Extract the [x, y] coordinate from the center of the cell holding the provided text.  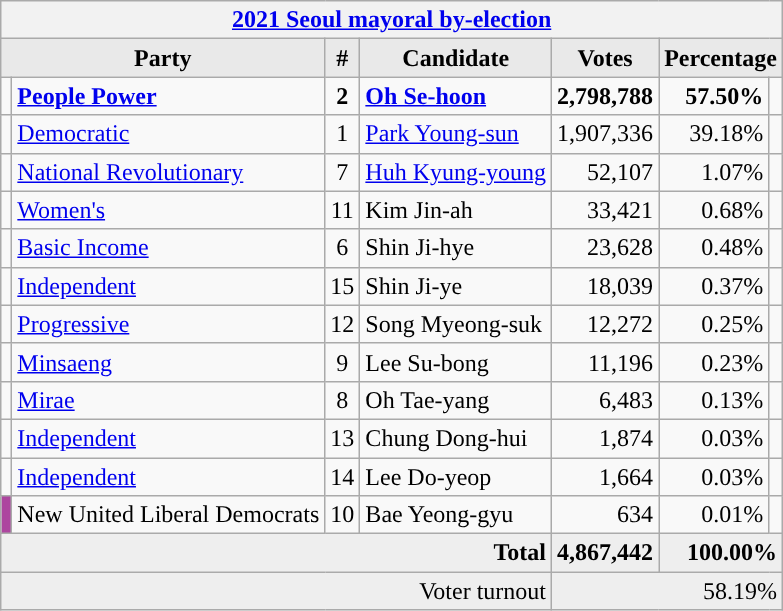
0.48% [714, 248]
8 [342, 400]
11,196 [606, 362]
9 [342, 362]
6,483 [606, 400]
National Revolutionary [168, 172]
Lee Do-yeop [456, 477]
10 [342, 515]
7 [342, 172]
13 [342, 438]
14 [342, 477]
Progressive [168, 324]
1.07% [714, 172]
15 [342, 286]
100.00% [721, 553]
2021 Seoul mayoral by-election [392, 20]
Voter turnout [276, 591]
12,272 [606, 324]
Park Young-sun [456, 134]
Percentage [721, 58]
0.13% [714, 400]
23,628 [606, 248]
Total [276, 553]
0.68% [714, 210]
33,421 [606, 210]
57.50% [714, 96]
1,664 [606, 477]
Mirae [168, 400]
4,867,442 [606, 553]
Party [163, 58]
18,039 [606, 286]
0.01% [714, 515]
Chung Dong-hui [456, 438]
6 [342, 248]
58.19% [668, 591]
0.23% [714, 362]
0.25% [714, 324]
11 [342, 210]
Lee Su-bong [456, 362]
Kim Jin-ah [456, 210]
Oh Se-hoon [456, 96]
Minsaeng [168, 362]
Shin Ji-ye [456, 286]
Basic Income [168, 248]
People Power [168, 96]
Women's [168, 210]
39.18% [714, 134]
Shin Ji-hye [456, 248]
Democratic [168, 134]
Oh Tae-yang [456, 400]
1 [342, 134]
52,107 [606, 172]
New United Liberal Democrats [168, 515]
Huh Kyung-young [456, 172]
Bae Yeong-gyu [456, 515]
1,907,336 [606, 134]
Candidate [456, 58]
Votes [606, 58]
12 [342, 324]
# [342, 58]
Song Myeong-suk [456, 324]
634 [606, 515]
0.37% [714, 286]
2,798,788 [606, 96]
2 [342, 96]
1,874 [606, 438]
